Pinpoint the cell where the given text exists, returning its [x, y] midpoint coordinate. 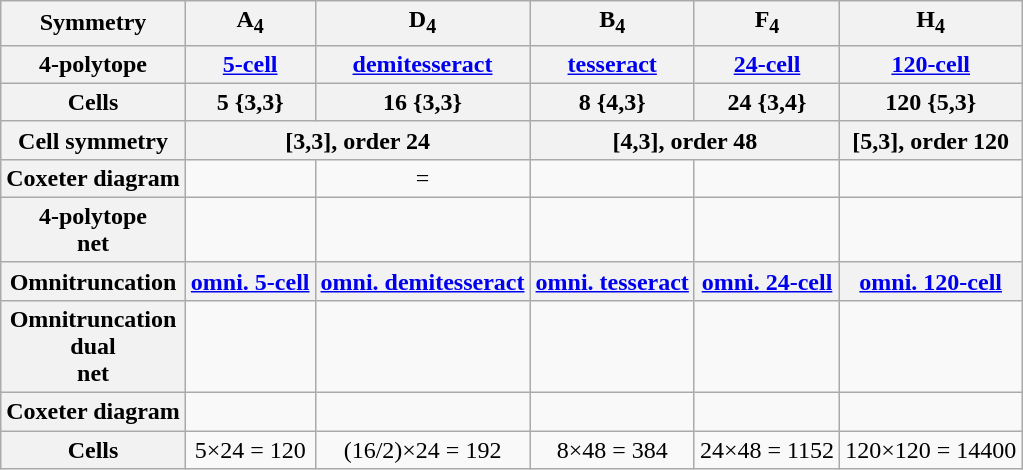
omni. 120-cell [931, 281]
16 {3,3} [422, 102]
5 {3,3} [250, 102]
5-cell [250, 64]
B4 [612, 23]
8 {4,3} [612, 102]
[5,3], order 120 [931, 140]
Omnitruncationdualnet [94, 346]
120-cell [931, 64]
A4 [250, 23]
omni. demitesseract [422, 281]
demitesseract [422, 64]
Symmetry [94, 23]
[3,3], order 24 [358, 140]
(16/2)×24 = 192 [422, 450]
24×48 = 1152 [766, 450]
H4 [931, 23]
F4 [766, 23]
omni. tesseract [612, 281]
8×48 = 384 [612, 450]
= [422, 178]
omni. 24-cell [766, 281]
120×120 = 14400 [931, 450]
[4,3], order 48 [685, 140]
4-polytope [94, 64]
24-cell [766, 64]
D4 [422, 23]
24 {3,4} [766, 102]
omni. 5-cell [250, 281]
Cell symmetry [94, 140]
120 {5,3} [931, 102]
5×24 = 120 [250, 450]
4-polytopenet [94, 230]
Omnitruncation [94, 281]
tesseract [612, 64]
